For the text-containing cell, return its midpoint in [x, y] coordinate format. 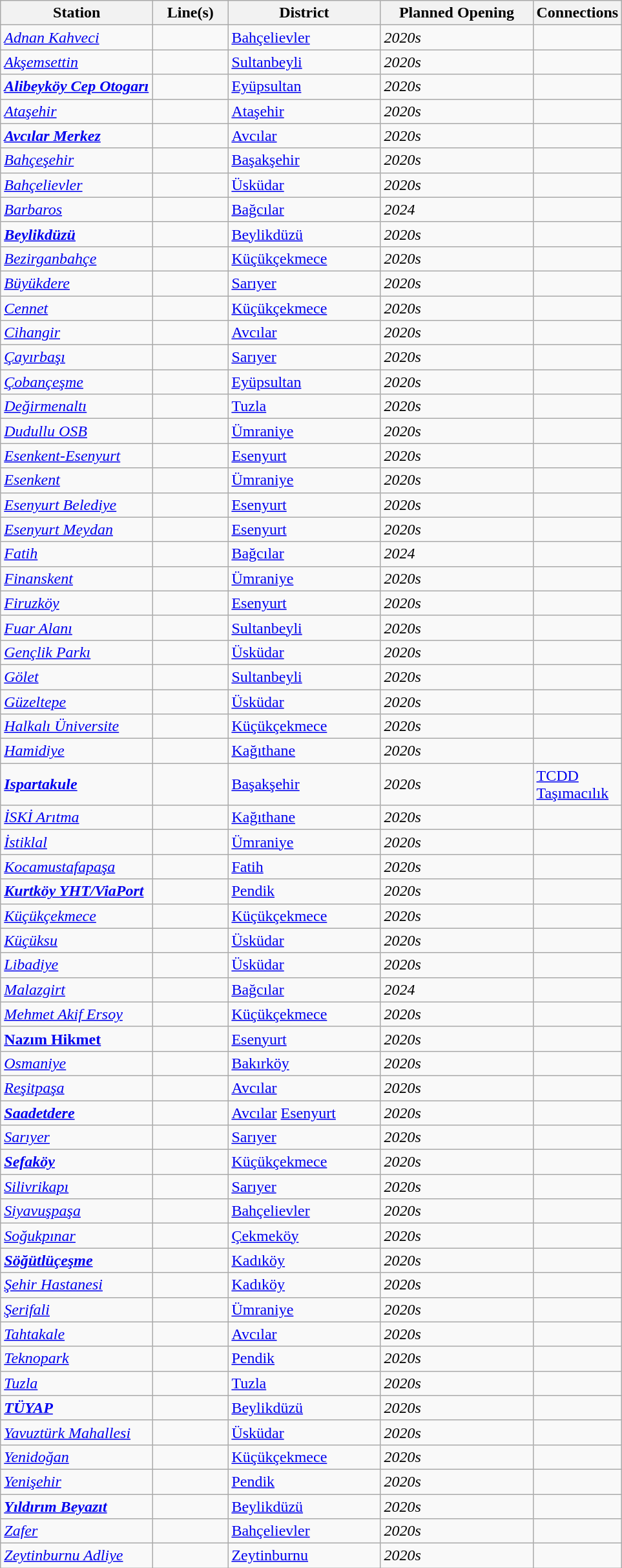
Avcılar Esenyurt [304, 1112]
Gölet [77, 677]
Nazım Hikmet [77, 1039]
Çobançeşme [77, 382]
Hamidiye [77, 751]
Kurtköy YHT/ViaPort [77, 891]
Connections [577, 13]
İSKİ Arıtma [77, 818]
Zeytinburnu Adliye [77, 1556]
Cihangir [77, 333]
Sefaköy [77, 1162]
District [304, 13]
Küçüksu [77, 940]
Değirmenaltı [77, 407]
Avcılar Merkez [77, 136]
TCDD Taşımacılık [577, 785]
Adnan Kahveci [77, 37]
Şehir Hastanesi [77, 1285]
Gençlik Parkı [77, 652]
Çekmeköy [304, 1236]
Alibeyköy Cep Otogarı [77, 87]
Tahtakale [77, 1334]
Zeytinburnu [304, 1556]
Line(s) [191, 13]
Ispartakule [77, 785]
Esenyurt Meydan [77, 529]
Silivrikapı [77, 1187]
Siyavuşpaşa [77, 1211]
TÜYAP [77, 1408]
Halkalı Üniversite [77, 726]
Yavuztürk Mahallesi [77, 1432]
Yenidoğan [77, 1457]
Dudullu OSB [77, 431]
Bezirganbahçe [77, 259]
Malazgirt [77, 990]
Fuar Alanı [77, 628]
Esenkent-Esenyurt [77, 456]
Firuzköy [77, 603]
Teknopark [77, 1359]
Çayırbaşı [77, 357]
Akşemsettin [77, 62]
Planned Opening [457, 13]
Büyükdere [77, 283]
Yıldırım Beyazıt [77, 1507]
Osmaniye [77, 1063]
Bakırköy [304, 1063]
Cennet [77, 308]
Kocamustafapaşa [77, 867]
Yenişehir [77, 1481]
Bahçeşehir [77, 160]
Reşitpaşa [77, 1088]
Esenkent [77, 480]
Söğütlüçeşme [77, 1260]
İstiklal [77, 842]
Güzeltepe [77, 701]
Station [77, 13]
Şerifali [77, 1309]
Libadiye [77, 965]
Saadetdere [77, 1112]
Zafer [77, 1531]
Esenyurt Belediye [77, 505]
Finanskent [77, 578]
Mehmet Akif Ersoy [77, 1014]
Soğukpınar [77, 1236]
Barbaros [77, 209]
